Return the (X, Y) coordinate for the center point of the cell that contains the specified text.  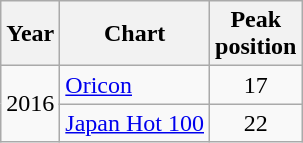
Oricon (135, 85)
Japan Hot 100 (135, 123)
Peakposition (256, 34)
Chart (135, 34)
22 (256, 123)
Year (30, 34)
17 (256, 85)
2016 (30, 104)
